Identify which cell holds the provided text, then report its (x, y) central coordinate. 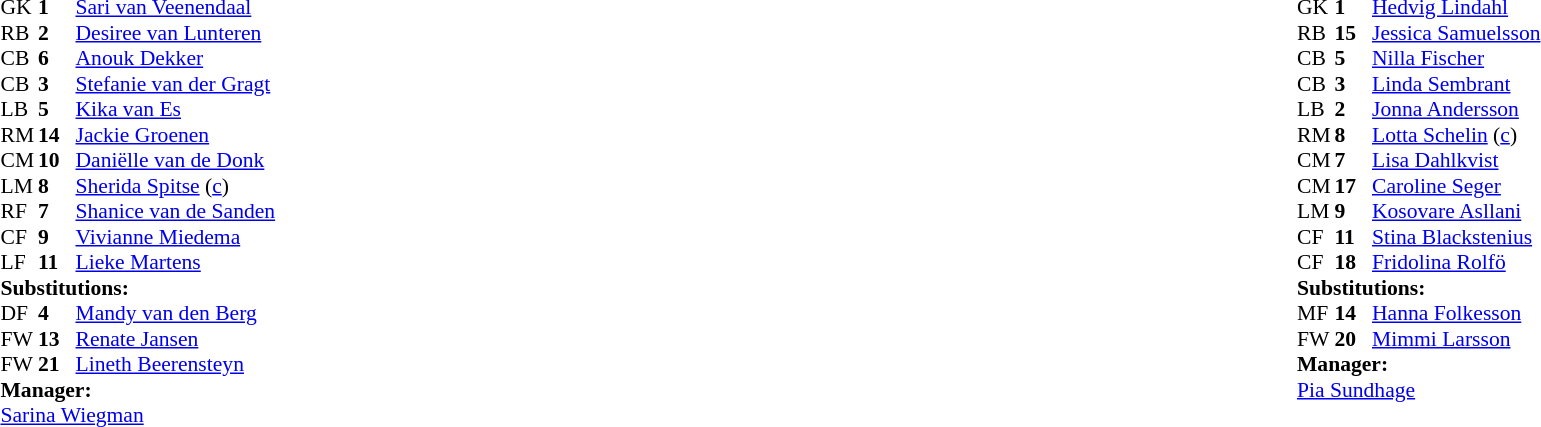
Sherida Spitse (c) (176, 186)
Fridolina Rolfö (1456, 263)
Jonna Andersson (1456, 109)
Linda Sembrant (1456, 84)
Lieke Martens (176, 263)
Stefanie van der Gragt (176, 84)
Stina Blackstenius (1456, 237)
Kika van Es (176, 109)
DF (19, 313)
Vivianne Miedema (176, 237)
Mandy van den Berg (176, 313)
Kosovare Asllani (1456, 211)
20 (1353, 339)
Jessica Samuelsson (1456, 33)
Daniëlle van de Donk (176, 161)
Hanna Folkesson (1456, 313)
Renate Jansen (176, 339)
15 (1353, 33)
Lineth Beerensteyn (176, 365)
Mimmi Larsson (1456, 339)
13 (57, 339)
6 (57, 59)
Lotta Schelin (c) (1456, 135)
Nilla Fischer (1456, 59)
Desiree van Lunteren (176, 33)
LF (19, 263)
Lisa Dahlkvist (1456, 161)
21 (57, 365)
Anouk Dekker (176, 59)
RF (19, 211)
17 (1353, 186)
18 (1353, 263)
4 (57, 313)
Pia Sundhage (1418, 390)
MF (1316, 313)
Jackie Groenen (176, 135)
10 (57, 161)
Caroline Seger (1456, 186)
Shanice van de Sanden (176, 211)
